Provide the (x, y) coordinate of the cell's center where the given text is located.  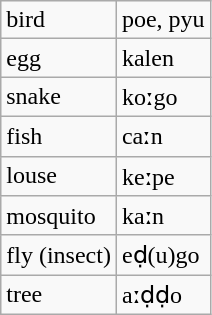
aːḍḍo (163, 295)
fish (59, 136)
kalen (163, 58)
keːpe (163, 176)
tree (59, 295)
snake (59, 97)
koːgo (163, 97)
egg (59, 58)
caːn (163, 136)
poe, pyu (163, 20)
kaːn (163, 216)
eḍ(u)go (163, 255)
louse (59, 176)
fly (insect) (59, 255)
mosquito (59, 216)
bird (59, 20)
